Find where the given text appears and provide that cell's center as (x, y) coordinate. 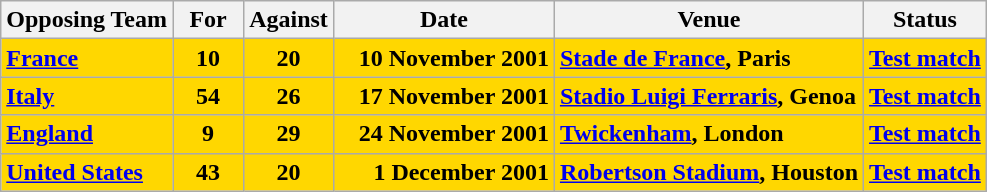
United States (87, 172)
10 (208, 58)
29 (289, 134)
Robertson Stadium, Houston (708, 172)
10 November 2001 (444, 58)
Italy (87, 96)
26 (289, 96)
17 November 2001 (444, 96)
54 (208, 96)
Opposing Team (87, 20)
9 (208, 134)
For (208, 20)
Venue (708, 20)
Against (289, 20)
Stade de France, Paris (708, 58)
Status (926, 20)
France (87, 58)
43 (208, 172)
Stadio Luigi Ferraris, Genoa (708, 96)
1 December 2001 (444, 172)
Date (444, 20)
Twickenham, London (708, 134)
24 November 2001 (444, 134)
England (87, 134)
